From the cell containing the given text, extract its center point as (X, Y) coordinate. 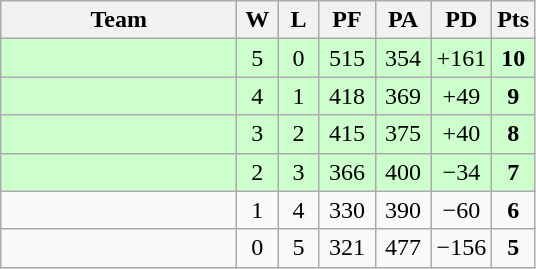
400 (403, 172)
477 (403, 248)
321 (347, 248)
PF (347, 20)
−34 (462, 172)
375 (403, 134)
W (258, 20)
−60 (462, 210)
369 (403, 96)
PA (403, 20)
Team (119, 20)
+49 (462, 96)
390 (403, 210)
L (298, 20)
9 (514, 96)
−156 (462, 248)
10 (514, 58)
366 (347, 172)
+40 (462, 134)
354 (403, 58)
8 (514, 134)
7 (514, 172)
PD (462, 20)
+161 (462, 58)
330 (347, 210)
Pts (514, 20)
6 (514, 210)
515 (347, 58)
418 (347, 96)
415 (347, 134)
